Return the (x, y) coordinate for the center point of the cell that contains the specified text.  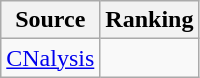
Ranking (150, 20)
Source (50, 20)
CNalysis (50, 58)
